Return [X, Y] of the center of cell containing provided text 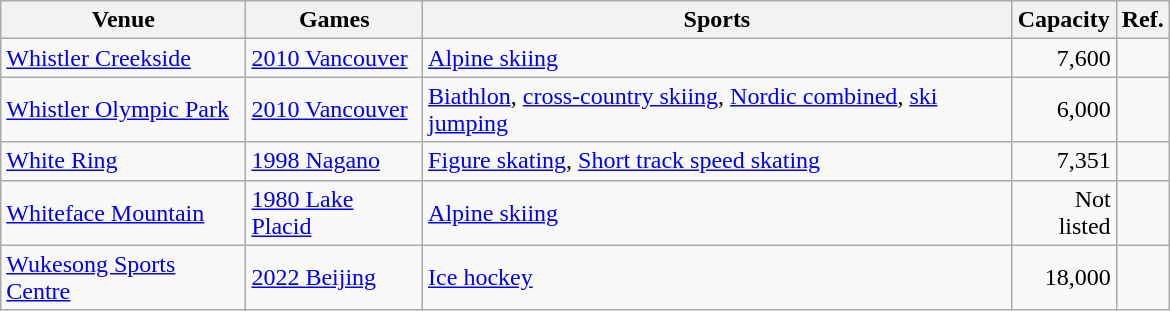
Figure skating, Short track speed skating [718, 161]
2022 Beijing [334, 278]
Venue [124, 20]
Ice hockey [718, 278]
Ref. [1142, 20]
Whiteface Mountain [124, 212]
7,600 [1064, 58]
Capacity [1064, 20]
18,000 [1064, 278]
Whistler Olympic Park [124, 110]
Not listed [1064, 212]
White Ring [124, 161]
Whistler Creekside [124, 58]
1980 Lake Placid [334, 212]
Wukesong Sports Centre [124, 278]
6,000 [1064, 110]
1998 Nagano [334, 161]
Games [334, 20]
Sports [718, 20]
Biathlon, cross-country skiing, Nordic combined, ski jumping [718, 110]
7,351 [1064, 161]
